Provide the (X, Y) coordinate of the cell's center where the given text is located.  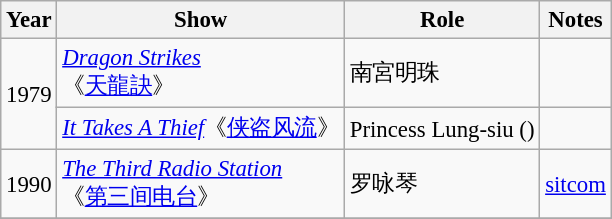
The Third Radio Station 《第三间电台》 (201, 184)
Show (201, 20)
Role (442, 20)
Notes (576, 20)
南宮明珠 (442, 74)
Year (29, 20)
罗咏琴 (442, 184)
It Takes A Thief《侠盗风流》 (201, 129)
1979 (29, 94)
Princess Lung-siu () (442, 129)
sitcom (576, 184)
1990 (29, 184)
Dragon Strikes 《天龍訣》 (201, 74)
